Return the (X, Y) coordinate for the center point of the cell that contains the specified text.  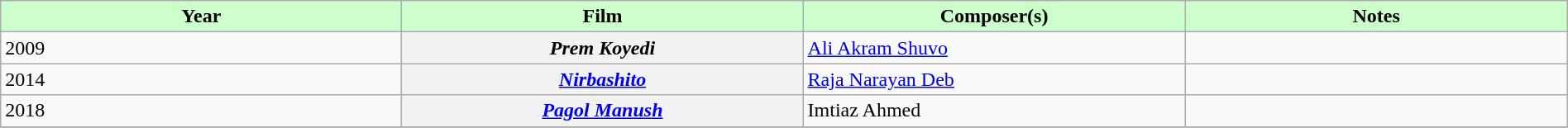
2018 (202, 111)
Pagol Manush (602, 111)
Year (202, 17)
Ali Akram Shuvo (994, 48)
Notes (1376, 17)
Prem Koyedi (602, 48)
Nirbashito (602, 79)
2009 (202, 48)
2014 (202, 79)
Composer(s) (994, 17)
Imtiaz Ahmed (994, 111)
Film (602, 17)
Raja Narayan Deb (994, 79)
